Provide the (X, Y) coordinate of the cell's center where the given text is located.  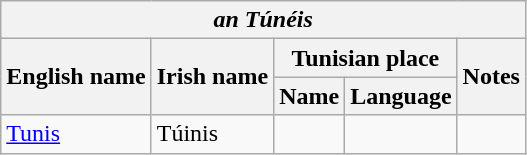
Name (310, 96)
Tunisian place (366, 58)
Notes (491, 77)
Language (401, 96)
Irish name (212, 77)
English name (76, 77)
Túinis (212, 134)
Tunis (76, 134)
an Túnéis (264, 20)
